Determine the (x, y) coordinate at the center of the cell enclosing the given text.  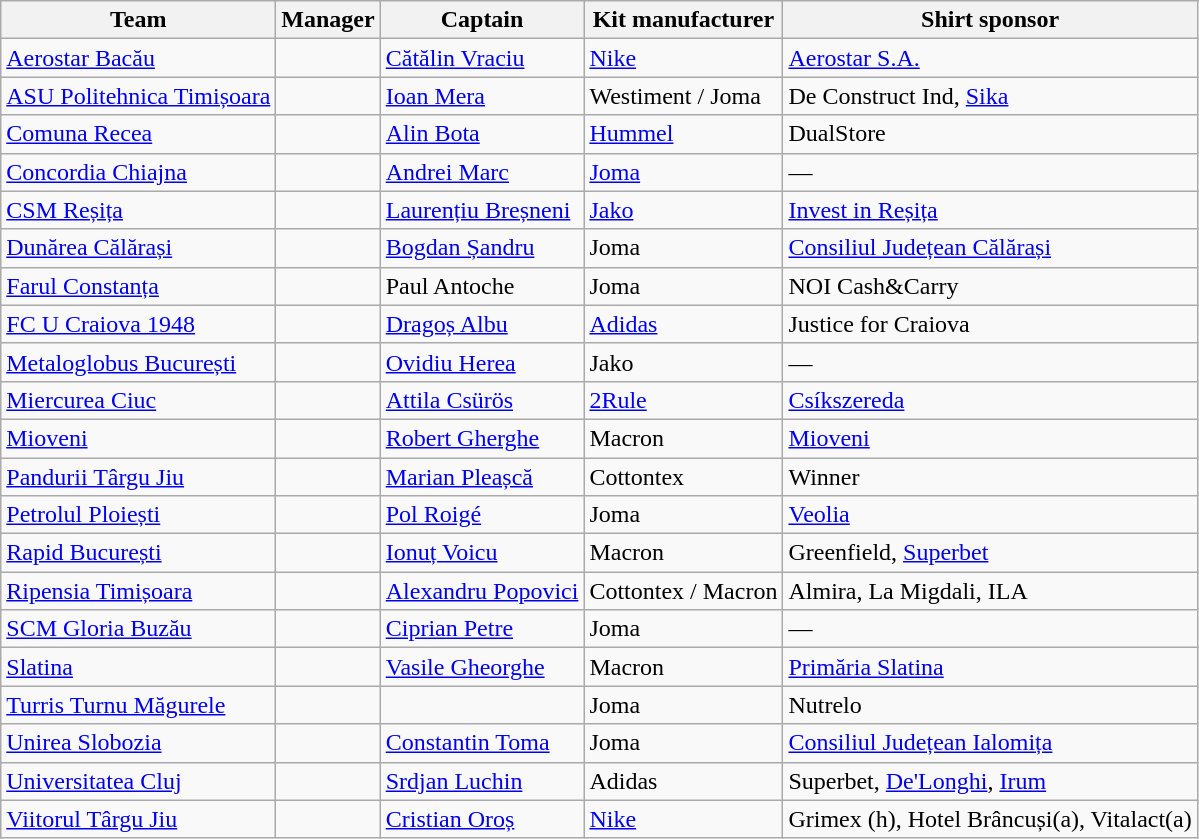
Grimex (h), Hotel Brâncuși(a), Vitalact(a) (990, 819)
Dunărea Călărași (138, 248)
SCM Gloria Buzău (138, 629)
Team (138, 20)
Metaloglobus București (138, 362)
Slatina (138, 667)
Robert Gherghe (482, 438)
Bogdan Șandru (482, 248)
Cătălin Vraciu (482, 58)
Westiment / Joma (684, 96)
Viitorul Târgu Jiu (138, 819)
Marian Pleașcă (482, 477)
Dragoș Albu (482, 324)
Aerostar Bacău (138, 58)
Laurențiu Breșneni (482, 210)
Ripensia Timișoara (138, 591)
Captain (482, 20)
Unirea Slobozia (138, 743)
Turris Turnu Măgurele (138, 705)
Concordia Chiajna (138, 172)
Paul Antoche (482, 286)
Justice for Craiova (990, 324)
Pandurii Târgu Jiu (138, 477)
NOI Cash&Carry (990, 286)
Csíkszereda (990, 400)
Ionuț Voicu (482, 553)
Miercurea Ciuc (138, 400)
Ovidiu Herea (482, 362)
Consiliul Județean Călărași (990, 248)
Constantin Toma (482, 743)
Nutrelo (990, 705)
Alexandru Popovici (482, 591)
Rapid București (138, 553)
ASU Politehnica Timișoara (138, 96)
Winner (990, 477)
Andrei Marc (482, 172)
Kit manufacturer (684, 20)
Vasile Gheorghe (482, 667)
Attila Csürös (482, 400)
Alin Bota (482, 134)
Ciprian Petre (482, 629)
Aerostar S.A. (990, 58)
Petrolul Ploiești (138, 515)
Cristian Oroș (482, 819)
Farul Constanța (138, 286)
Universitatea Cluj (138, 781)
Cottontex / Macron (684, 591)
Consiliul Județean Ialomița (990, 743)
Shirt sponsor (990, 20)
CSM Reșița (138, 210)
Manager (328, 20)
Srdjan Luchin (482, 781)
Comuna Recea (138, 134)
Ioan Mera (482, 96)
Primăria Slatina (990, 667)
Veolia (990, 515)
De Construct Ind, Sika (990, 96)
Invest in Reșița (990, 210)
2Rule (684, 400)
Superbet, De'Longhi, Irum (990, 781)
Almira, La Migdali, ILA (990, 591)
DualStore (990, 134)
FC U Craiova 1948 (138, 324)
Pol Roigé (482, 515)
Hummel (684, 134)
Cottontex (684, 477)
Greenfield, Superbet (990, 553)
